For the text-containing cell, return its midpoint in [X, Y] coordinate format. 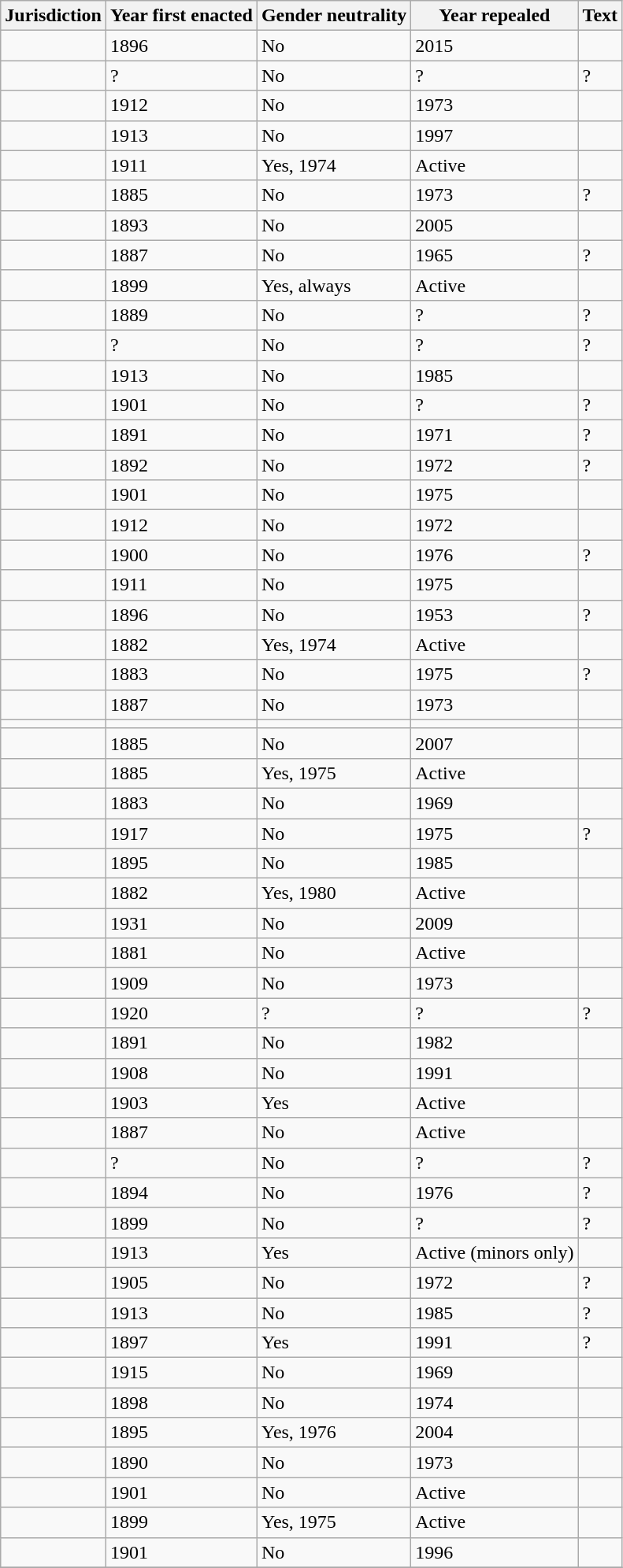
1917 [182, 834]
1890 [182, 1463]
Jurisdiction [54, 16]
1897 [182, 1343]
2015 [495, 46]
2004 [495, 1433]
Yes, 1976 [334, 1433]
1997 [495, 135]
1889 [182, 315]
1908 [182, 1073]
Text [600, 16]
1982 [495, 1043]
1893 [182, 225]
1920 [182, 1013]
1881 [182, 953]
1915 [182, 1373]
1905 [182, 1282]
1996 [495, 1552]
Year first enacted [182, 16]
1909 [182, 983]
1894 [182, 1193]
2007 [495, 743]
1971 [495, 435]
1892 [182, 465]
2009 [495, 923]
1898 [182, 1403]
1931 [182, 923]
1903 [182, 1103]
Gender neutrality [334, 16]
1974 [495, 1403]
1900 [182, 555]
Yes, 1980 [334, 893]
Yes, always [334, 285]
1953 [495, 615]
2005 [495, 225]
Year repealed [495, 16]
1965 [495, 255]
Active (minors only) [495, 1252]
